Return the [x, y] coordinate for the center point of the cell that contains the specified text.  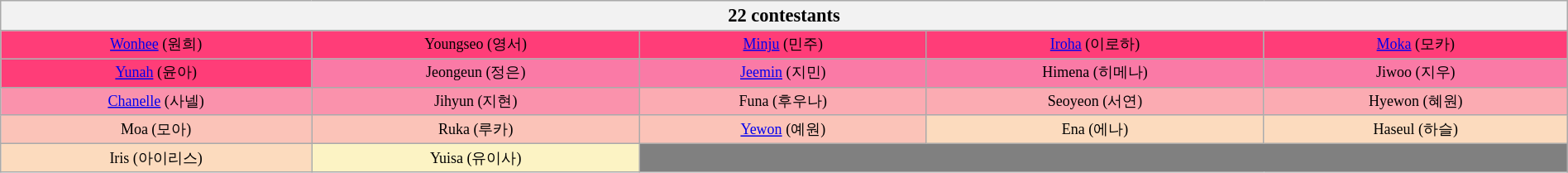
Iris (아이리스) [156, 157]
Yewon (예원) [783, 129]
22 contestants [784, 16]
Jihyun (지현) [476, 101]
Ruka (루카) [476, 129]
Iroha (이로하) [1095, 45]
Yunah (윤아) [156, 73]
Moa (모아) [156, 129]
Seoyeon (서연) [1095, 101]
Funa (후우나) [783, 101]
Minju (민주) [783, 45]
Hyewon (혜원) [1416, 101]
Jiwoo (지우) [1416, 73]
Jeongeun (정은) [476, 73]
Moka (모카) [1416, 45]
Jeemin (지민) [783, 73]
Haseul (하슬) [1416, 129]
Youngseo (영서) [476, 45]
Wonhee (원희) [156, 45]
Ena (에나) [1095, 129]
Yuisa (유이사) [476, 157]
Himena (히메나) [1095, 73]
Chanelle (사넬) [156, 101]
